Capture the cell that displays the provided text and extract its [X, Y] central coordinate. 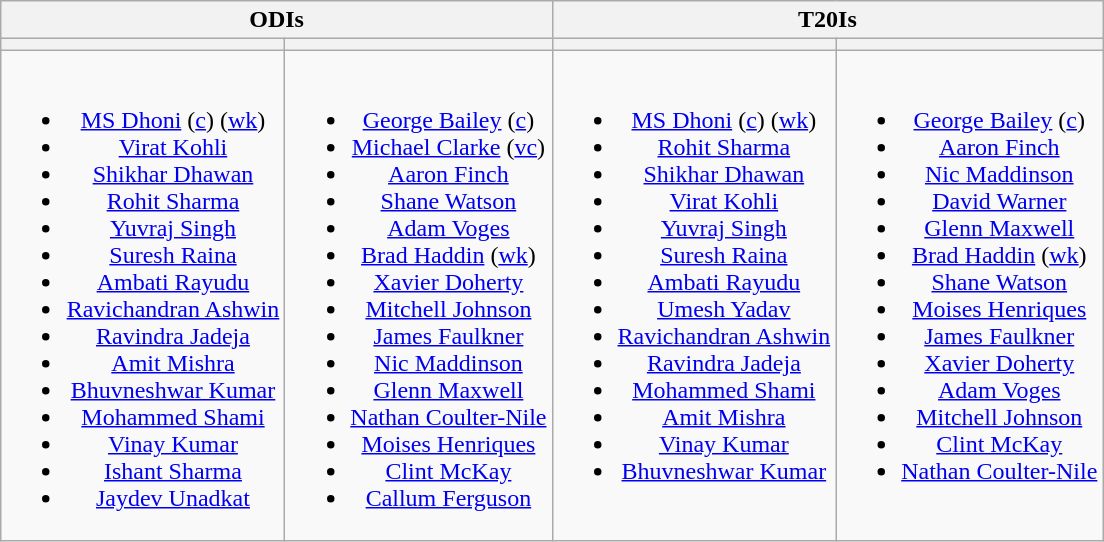
ODIs [276, 20]
T20Is [828, 20]
